Capture the cell that displays the provided text and extract its [x, y] central coordinate. 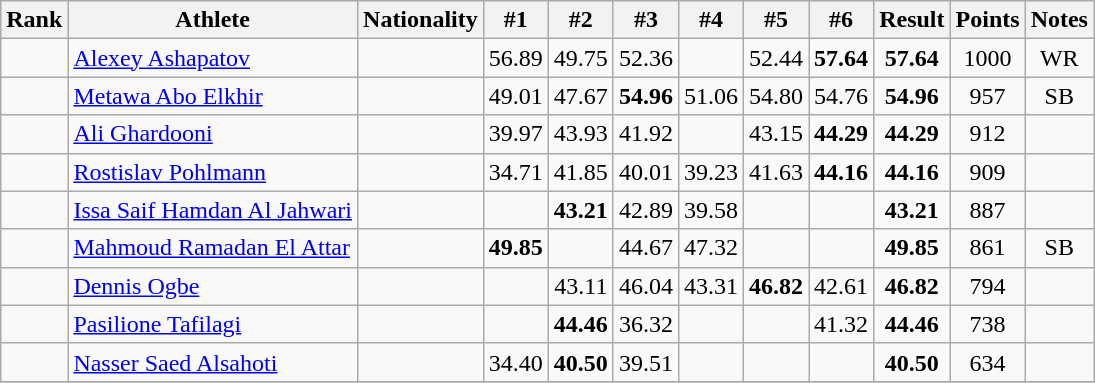
WR [1059, 58]
794 [988, 286]
43.15 [776, 134]
Notes [1059, 20]
49.75 [580, 58]
54.80 [776, 96]
44.67 [646, 248]
Ali Ghardooni [213, 134]
Alexey Ashapatov [213, 58]
49.01 [516, 96]
Dennis Ogbe [213, 286]
Mahmoud Ramadan El Attar [213, 248]
909 [988, 172]
41.85 [580, 172]
41.32 [842, 324]
634 [988, 362]
#2 [580, 20]
887 [988, 210]
47.67 [580, 96]
912 [988, 134]
43.31 [710, 286]
34.71 [516, 172]
738 [988, 324]
#4 [710, 20]
52.44 [776, 58]
43.93 [580, 134]
Rostislav Pohlmann [213, 172]
#1 [516, 20]
Pasilione Tafilagi [213, 324]
47.32 [710, 248]
41.63 [776, 172]
Metawa Abo Elkhir [213, 96]
39.58 [710, 210]
39.97 [516, 134]
41.92 [646, 134]
56.89 [516, 58]
36.32 [646, 324]
43.11 [580, 286]
52.36 [646, 58]
39.23 [710, 172]
#6 [842, 20]
#3 [646, 20]
957 [988, 96]
#5 [776, 20]
Athlete [213, 20]
42.89 [646, 210]
54.76 [842, 96]
Nationality [421, 20]
42.61 [842, 286]
861 [988, 248]
34.40 [516, 362]
Nasser Saed Alsahoti [213, 362]
Rank [34, 20]
46.04 [646, 286]
Result [912, 20]
1000 [988, 58]
39.51 [646, 362]
Points [988, 20]
51.06 [710, 96]
Issa Saif Hamdan Al Jahwari [213, 210]
40.01 [646, 172]
